Capture the cell that displays the provided text and extract its (x, y) central coordinate. 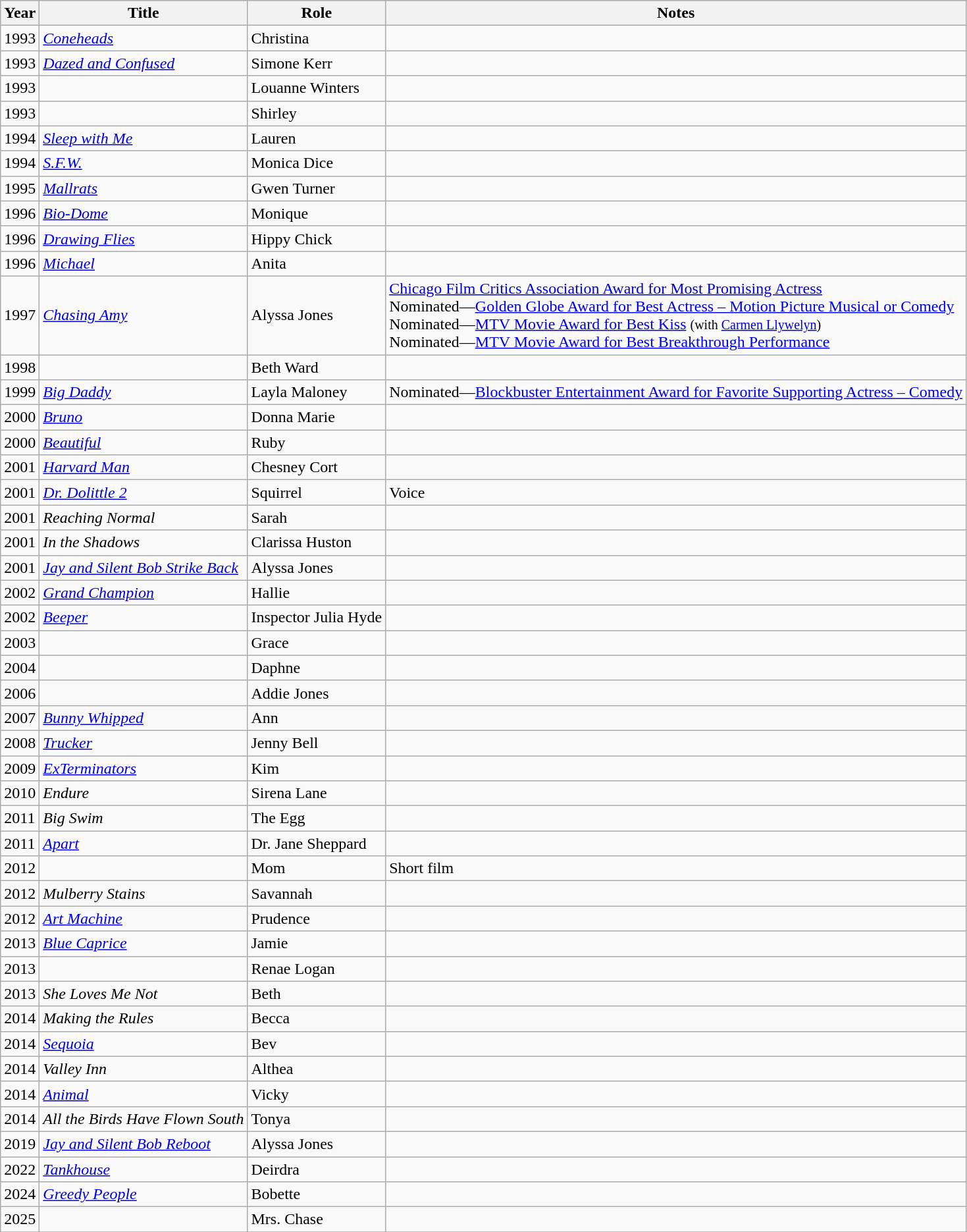
Reaching Normal (144, 518)
Short film (676, 869)
Michael (144, 263)
Bruno (144, 417)
Christina (317, 38)
Beautiful (144, 442)
2007 (20, 718)
Simone Kerr (317, 63)
She Loves Me Not (144, 994)
In the Shadows (144, 543)
Mallrats (144, 188)
Monica Dice (317, 163)
Role (317, 13)
Valley Inn (144, 1069)
Harvard Man (144, 468)
Shirley (317, 113)
Jenny Bell (317, 743)
Year (20, 13)
Beth Ward (317, 367)
Dazed and Confused (144, 63)
Chesney Cort (317, 468)
Addie Jones (317, 693)
2004 (20, 668)
2022 (20, 1169)
S.F.W. (144, 163)
Donna Marie (317, 417)
Dr. Dolittle 2 (144, 493)
Vicky (317, 1094)
Sarah (317, 518)
Bev (317, 1044)
Blue Caprice (144, 944)
Coneheads (144, 38)
2008 (20, 743)
Bunny Whipped (144, 718)
Chasing Amy (144, 315)
Prudence (317, 919)
Big Swim (144, 818)
Tonya (317, 1119)
Savannah (317, 894)
Voice (676, 493)
Mulberry Stains (144, 894)
Squirrel (317, 493)
Ruby (317, 442)
2024 (20, 1194)
Daphne (317, 668)
Beeper (144, 618)
Sleep with Me (144, 138)
1997 (20, 315)
Making the Rules (144, 1019)
1999 (20, 392)
Kim (317, 768)
Monique (317, 213)
Animal (144, 1094)
Clarissa Huston (317, 543)
Grand Champion (144, 593)
Deirdra (317, 1169)
Sequoia (144, 1044)
Althea (317, 1069)
2006 (20, 693)
The Egg (317, 818)
Louanne Winters (317, 88)
Anita (317, 263)
Mom (317, 869)
Endure (144, 793)
Greedy People (144, 1194)
ExTerminators (144, 768)
Grace (317, 643)
Sirena Lane (317, 793)
1995 (20, 188)
All the Birds Have Flown South (144, 1119)
Apart (144, 844)
Nominated—Blockbuster Entertainment Award for Favorite Supporting Actress – Comedy (676, 392)
Layla Maloney (317, 392)
Title (144, 13)
Jamie (317, 944)
Drawing Flies (144, 238)
2010 (20, 793)
1998 (20, 367)
Bobette (317, 1194)
2019 (20, 1144)
Jay and Silent Bob Reboot (144, 1144)
Lauren (317, 138)
Beth (317, 994)
Tankhouse (144, 1169)
Mrs. Chase (317, 1219)
Trucker (144, 743)
Jay and Silent Bob Strike Back (144, 568)
Big Daddy (144, 392)
Hallie (317, 593)
Renae Logan (317, 969)
Inspector Julia Hyde (317, 618)
2009 (20, 768)
2025 (20, 1219)
Art Machine (144, 919)
Becca (317, 1019)
Ann (317, 718)
Bio-Dome (144, 213)
Gwen Turner (317, 188)
Hippy Chick (317, 238)
2003 (20, 643)
Dr. Jane Sheppard (317, 844)
Notes (676, 13)
